Determine the [X, Y] coordinate at the center of the cell enclosing the given text.  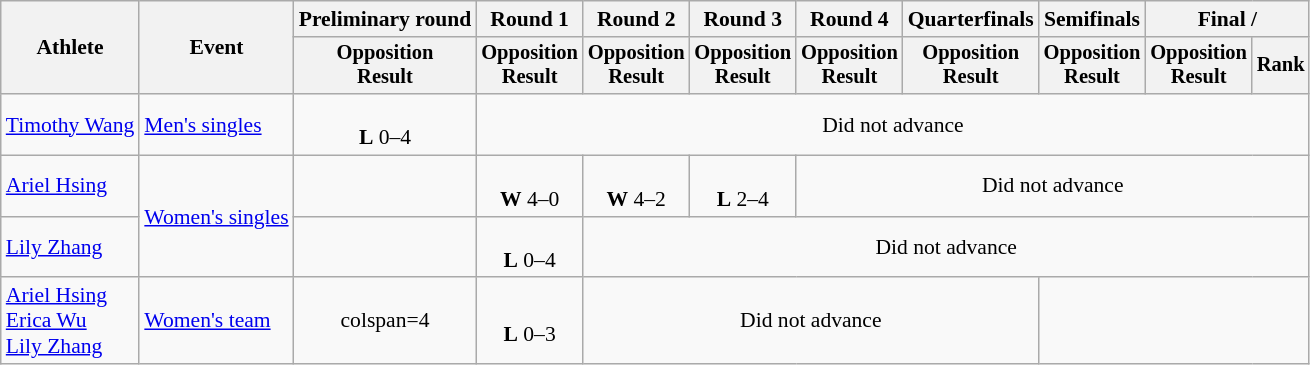
Round 2 [636, 19]
Men's singles [216, 124]
Round 3 [742, 19]
Athlete [70, 48]
W 4–2 [636, 186]
Quarterfinals [971, 19]
Round 4 [850, 19]
L 0–3 [530, 322]
Ariel HsingErica WuLily Zhang [70, 322]
Round 1 [530, 19]
Lily Zhang [70, 248]
Women's singles [216, 217]
W 4–0 [530, 186]
Ariel Hsing [70, 186]
Rank [1281, 66]
Timothy Wang [70, 124]
Semifinals [1092, 19]
Preliminary round [386, 19]
Event [216, 48]
Women's team [216, 322]
L 2–4 [742, 186]
colspan=4 [386, 322]
Final / [1227, 19]
